Return (x, y) of the center of cell containing provided text 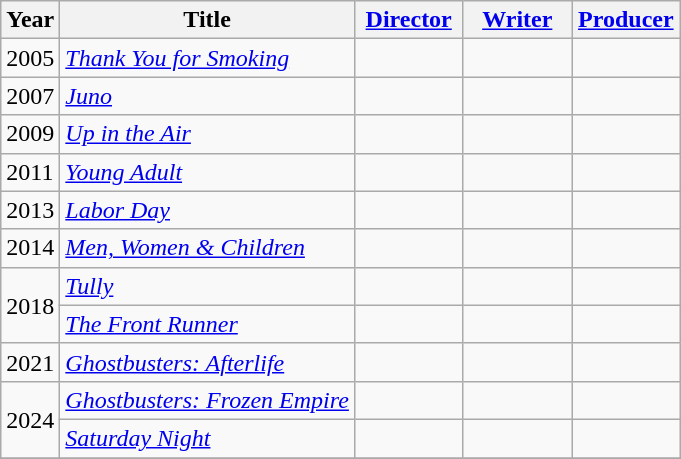
2024 (30, 419)
2013 (30, 210)
Up in the Air (208, 134)
Ghostbusters: Afterlife (208, 362)
2014 (30, 248)
Title (208, 20)
2009 (30, 134)
Producer (626, 20)
Writer (518, 20)
Director (408, 20)
2007 (30, 96)
2021 (30, 362)
2011 (30, 172)
2018 (30, 305)
Ghostbusters: Frozen Empire (208, 400)
Tully (208, 286)
Labor Day (208, 210)
Year (30, 20)
2005 (30, 58)
Men, Women & Children (208, 248)
The Front Runner (208, 324)
Saturday Night (208, 438)
Juno (208, 96)
Young Adult (208, 172)
Thank You for Smoking (208, 58)
